Extract the (x, y) coordinate from the center of the cell holding the provided text.  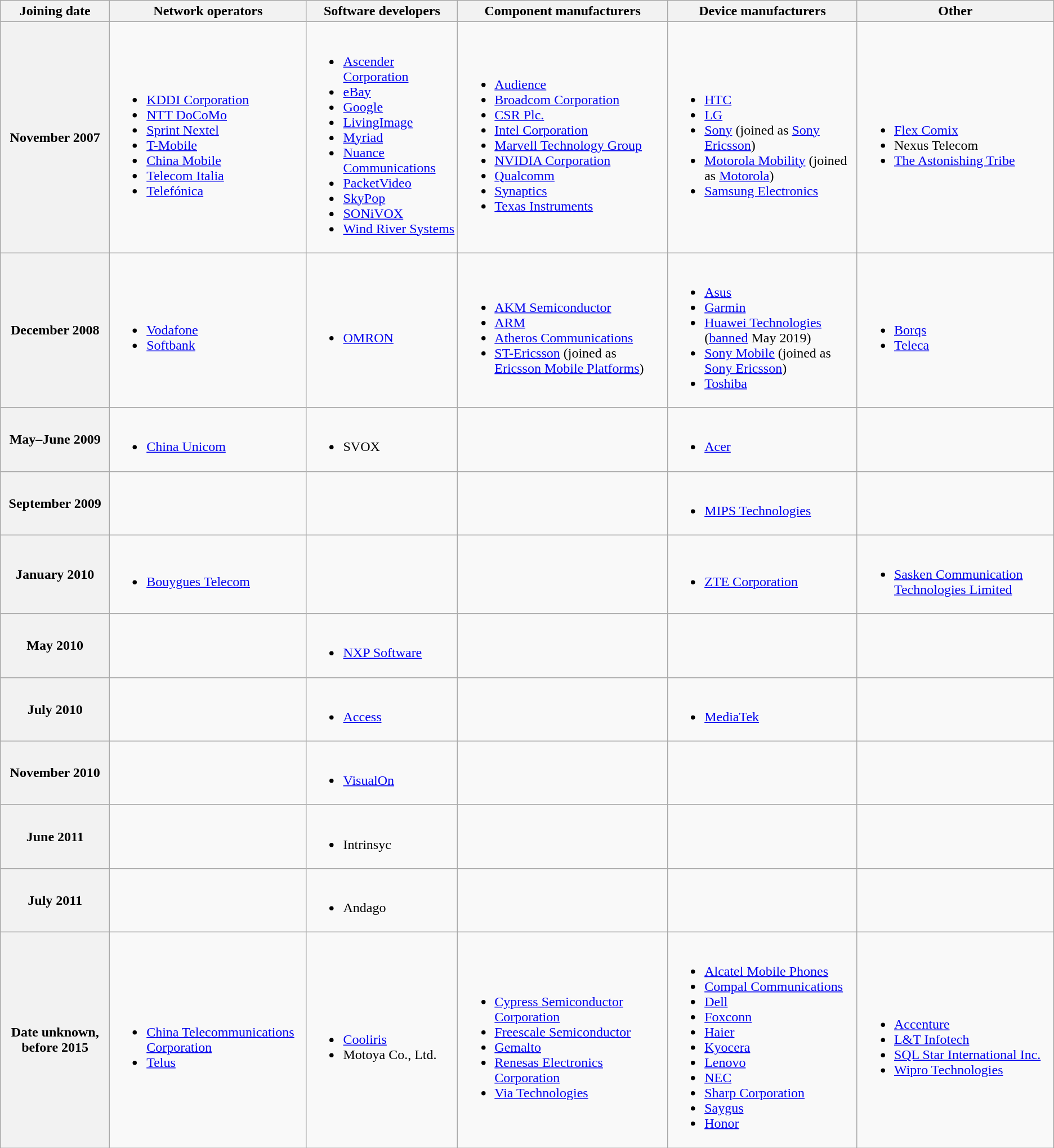
VisualOn (382, 772)
Acer (762, 439)
ZTE Corporation (762, 574)
Joining date (55, 11)
Bouygues Telecom (208, 574)
OMRON (382, 330)
November 2010 (55, 772)
November 2007 (55, 137)
China Telecommunications CorporationTelus (208, 1039)
MediaTek (762, 709)
Device manufacturers (762, 11)
China Unicom (208, 439)
Ascender CorporationeBayGoogleLivingImageMyriadNuance CommunicationsPacketVideoSkyPopSONiVOXWind River Systems (382, 137)
May–June 2009 (55, 439)
CoolirisMotoya Co., Ltd. (382, 1039)
Access (382, 709)
Cypress Semiconductor CorporationFreescale SemiconductorGemaltoRenesas Electronics CorporationVia Technologies (563, 1039)
September 2009 (55, 503)
HTCLGSony (joined as Sony Ericsson)Motorola Mobility (joined as Motorola)Samsung Electronics (762, 137)
December 2008 (55, 330)
July 2010 (55, 709)
May 2010 (55, 645)
Flex ComixNexus TelecomThe Astonishing Tribe (955, 137)
Software developers (382, 11)
January 2010 (55, 574)
BorqsTeleca (955, 330)
AKM SemiconductorARMAtheros CommunicationsST-Ericsson (joined as Ericsson Mobile Platforms) (563, 330)
Intrinsyc (382, 837)
Other (955, 11)
Network operators (208, 11)
SVOX (382, 439)
VodafoneSoftbank (208, 330)
AudienceBroadcom CorporationCSR Plc.Intel CorporationMarvell Technology GroupNVIDIA CorporationQualcommSynapticsTexas Instruments (563, 137)
KDDI CorporationNTT DoCoMoSprint NextelT-MobileChina MobileTelecom ItaliaTelefónica (208, 137)
AccentureL&T InfotechSQL Star International Inc.Wipro Technologies (955, 1039)
Component manufacturers (563, 11)
July 2011 (55, 900)
NXP Software (382, 645)
Andago (382, 900)
AsusGarminHuawei Technologies (banned May 2019)Sony Mobile (joined as Sony Ericsson)Toshiba (762, 330)
MIPS Technologies (762, 503)
Alcatel Mobile PhonesCompal CommunicationsDellFoxconnHaierKyoceraLenovoNECSharp CorporationSaygusHonor (762, 1039)
Sasken Communication Technologies Limited (955, 574)
June 2011 (55, 837)
Date unknown, before 2015 (55, 1039)
